Determine the (x, y) coordinate at the center of the cell enclosing the given text.  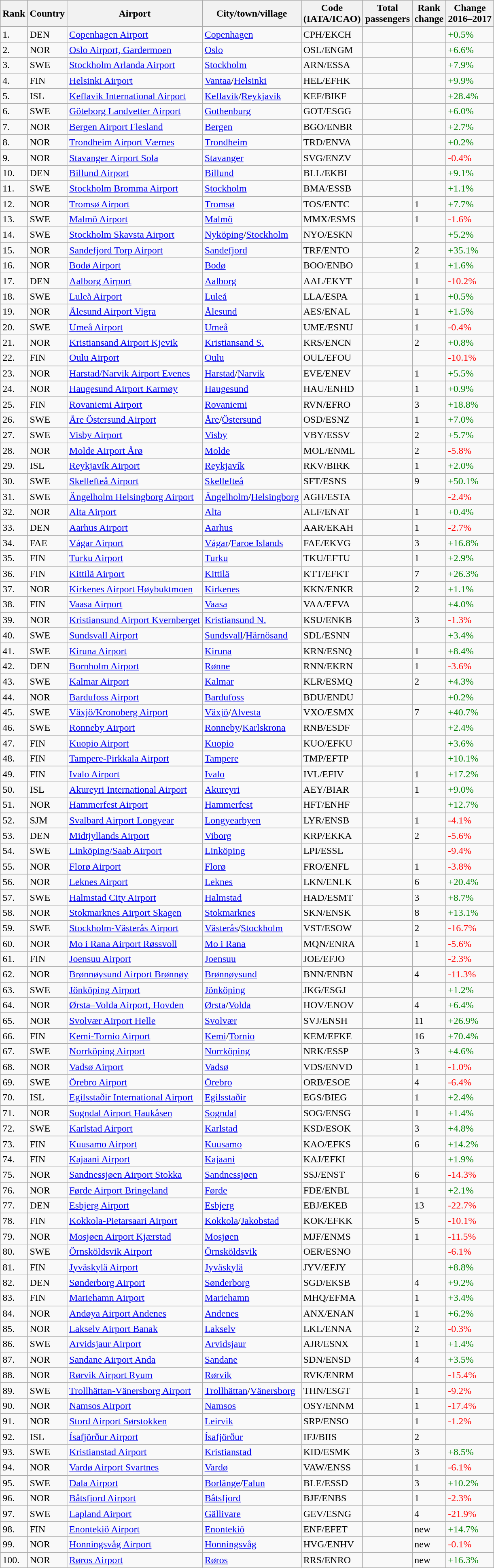
AES/ENAL (332, 312)
Molde (252, 451)
Halmstad (252, 897)
Arvidsjaur (252, 1344)
Trollhättan/Vänersborg (252, 1390)
+0.9% (470, 389)
+3.5% (470, 1360)
ALF/ENAT (332, 512)
71. (14, 1113)
-21.9% (470, 1514)
Sønderborg (252, 1283)
Turku (252, 558)
TKU/EFTU (332, 558)
-4.1% (470, 820)
Oulu Airport (135, 358)
+7.9% (470, 65)
Rønne (252, 666)
Aarhus Airport (135, 528)
AAL/EKYT (332, 281)
Rovaniemi (252, 404)
+0.8% (470, 343)
SDL/ESNN (332, 635)
-22.7% (470, 1206)
OSY/ENNM (332, 1406)
Røros Airport (135, 1560)
Stokmarknes (252, 913)
Jönköping (252, 990)
Bergen Airport Flesland (135, 127)
KEM/EFKE (332, 1036)
8 (429, 913)
SDN/ENSD (332, 1360)
Totalpassengers (388, 14)
+26.9% (470, 1021)
Rankchange (429, 14)
Tromsø (252, 204)
13. (14, 219)
Aalborg (252, 281)
Rovaniemi Airport (135, 404)
24. (14, 389)
37. (14, 589)
AAR/EKAH (332, 528)
Trondheim (252, 142)
Aarhus (252, 528)
62. (14, 974)
+4.6% (470, 1051)
SKN/ENSK (332, 913)
Kirkenes (252, 589)
+1.6% (470, 266)
+6.4% (470, 1005)
16 (429, 1036)
59. (14, 928)
68. (14, 1067)
Ivalo Airport (135, 774)
Åre/Östersund (252, 419)
-1.6% (470, 219)
+14.7% (470, 1529)
BGO/ENBR (332, 127)
GEV/ESNG (332, 1514)
23. (14, 373)
+9.0% (470, 789)
Sandefjord (252, 250)
Mosjøen Airport Kjærstad (135, 1236)
Sandane (252, 1360)
+4.8% (470, 1128)
Akureyri International Airport (135, 789)
Mariehamn Airport (135, 1298)
Trondheim Airport Værnes (135, 142)
HAU/ENHD (332, 389)
KOK/EFKK (332, 1221)
Kiruna Airport (135, 651)
Luleå Airport (135, 296)
Viborg (252, 836)
Lapland Airport (135, 1514)
51. (14, 805)
+6.6% (470, 50)
Sandnessjøen Airport Stokka (135, 1174)
RRS/ENRO (332, 1560)
ARN/ESSA (332, 65)
87. (14, 1360)
Skellefteå Airport (135, 481)
+2.0% (470, 466)
42. (14, 666)
Leknes Airport (135, 882)
Kittilä Airport (135, 574)
IFJ/BIIS (332, 1437)
52. (14, 820)
+7.0% (470, 419)
Bodø Airport (135, 266)
AEY/BIAR (332, 789)
Skellefteå (252, 481)
Umeå Airport (135, 327)
Tampere (252, 759)
+4.0% (470, 604)
Lakselv Airport Banak (135, 1329)
97. (14, 1514)
Tromsø Airport (135, 204)
Oslo (252, 50)
KAO/EFKS (332, 1144)
28. (14, 451)
SVG/ENZV (332, 157)
+26.3% (470, 574)
-5.8% (470, 451)
Sandnessjøen (252, 1174)
RVK/ENRM (332, 1375)
Kristiansand S. (252, 343)
CPH/EKCH (332, 34)
35. (14, 558)
60. (14, 944)
Kalmar Airport (135, 681)
+9.1% (470, 173)
38. (14, 604)
RVN/EFRO (332, 404)
Arvidsjaur Airport (135, 1344)
LKL/ENNA (332, 1329)
EBJ/EKEB (332, 1206)
Kristianstad (252, 1452)
20. (14, 327)
Honningsvåg Airport (135, 1545)
Change2016–2017 (470, 14)
KKN/ENKR (332, 589)
43. (14, 681)
30. (14, 481)
46. (14, 728)
+0.4% (470, 512)
TRD/ENVA (332, 142)
+2.7% (470, 127)
80. (14, 1252)
SSJ/ENST (332, 1174)
Ísafjörður (252, 1437)
Kristianstad Airport (135, 1452)
86. (14, 1344)
Vágar Airport (135, 543)
-2.4% (470, 497)
Örebro (252, 1082)
39. (14, 620)
RKV/BIRK (332, 466)
KTT/EFKT (332, 574)
Kristiansand Airport Kjevik (135, 343)
Akureyri (252, 789)
2. (14, 50)
+5.7% (470, 435)
-1.3% (470, 620)
+4.3% (470, 681)
Brønnøysund (252, 974)
Vardø (252, 1468)
Svalbard Airport Longyear (135, 820)
57. (14, 897)
FDE/ENBL (332, 1190)
77. (14, 1206)
VXO/ESMX (332, 713)
Mariehamn (252, 1298)
55. (14, 866)
Ängelholm Helsingborg Airport (135, 497)
Reykjavík Airport (135, 466)
Stockholm Bromma Airport (135, 188)
26. (14, 419)
Airport (135, 14)
LPI/ESSL (332, 851)
FAE (47, 543)
+16.3% (470, 1560)
+17.2% (470, 774)
19. (14, 312)
Kajaani Airport (135, 1159)
FAE/EKVG (332, 543)
KUO/EFKU (332, 743)
Kokkola-Pietarsaari Airport (135, 1221)
98. (14, 1529)
HOV/ENOV (332, 1005)
Kemi-Tornio Airport (135, 1036)
JOE/EFJO (332, 959)
+16.8% (470, 543)
+1.5% (470, 312)
40. (14, 635)
Namsos (252, 1406)
Gällivare (252, 1514)
Trollhättan-Vänersborg Airport (135, 1390)
THN/ESGT (332, 1390)
58. (14, 913)
VAW/ENSS (332, 1468)
44. (14, 697)
Egilsstaðir (252, 1098)
34. (14, 543)
Jyväskylä Airport (135, 1267)
56. (14, 882)
NRK/ESSP (332, 1051)
Ålesund Airport Vigra (135, 312)
Ísafjörður Airport (135, 1437)
Ängelholm/Helsingborg (252, 497)
HEL/EFHK (332, 81)
Stavanger (252, 157)
Kajaani (252, 1159)
-3.6% (470, 666)
Örnsköldsvik Airport (135, 1252)
15. (14, 250)
Kalmar (252, 681)
6. (14, 111)
Örebro Airport (135, 1082)
22. (14, 358)
+10.2% (470, 1483)
Vadsø Airport (135, 1067)
Stokmarknes Airport Skagen (135, 913)
+3.6% (470, 743)
+7.7% (470, 204)
41. (14, 651)
Växjö/Kronoberg Airport (135, 713)
Brønnøysund Airport Brønnøy (135, 974)
-14.3% (470, 1174)
Vágar/Faroe Islands (252, 543)
Turku Airport (135, 558)
Mo i Rana Airport Røssvoll (135, 944)
Stockholm Skavsta Airport (135, 235)
FRO/ENFL (332, 866)
Stockholm Arlanda Airport (135, 65)
18. (14, 296)
SVJ/ENSH (332, 1021)
KEF/BIKF (332, 96)
Ørsta–Volda Airport, Hovden (135, 1005)
Jönköping Airport (135, 990)
Göteborg Landvetter Airport (135, 111)
Oulu (252, 358)
10. (14, 173)
EGS/BIEG (332, 1098)
Bergen (252, 127)
Enontekiö (252, 1529)
Florø (252, 866)
BNN/ENBN (332, 974)
Norrköping Airport (135, 1051)
Karlstad Airport (135, 1128)
Tampere-Pirkkala Airport (135, 759)
Jyväskylä (252, 1267)
95. (14, 1483)
84. (14, 1313)
AJR/ESNX (332, 1344)
Umeå (252, 327)
9 (429, 481)
Gothenburg (252, 111)
72. (14, 1128)
Bardufoss (252, 697)
KID/ESMK (332, 1452)
JKG/ESGJ (332, 990)
KRN/ESNQ (332, 651)
36. (14, 574)
Kristiansund N. (252, 620)
Luleå (252, 296)
BMA/ESSB (332, 188)
Malmö Airport (135, 219)
Kuopio Airport (135, 743)
Örnsköldsvik (252, 1252)
Bardufoss Airport (135, 697)
ANX/ENAN (332, 1313)
Halmstad City Airport (135, 897)
16. (14, 266)
SRP/ENSO (332, 1421)
Svolvær Airport Helle (135, 1021)
96. (14, 1498)
EVE/ENEV (332, 373)
-0.3% (470, 1329)
Åre Östersund Airport (135, 419)
49. (14, 774)
-1.0% (470, 1067)
+2.9% (470, 558)
RNB/ESDF (332, 728)
Harstad/Narvik Airport Evenes (135, 373)
+8.5% (470, 1452)
Andenes (252, 1313)
-2.7% (470, 528)
25. (14, 404)
LLA/ESPA (332, 296)
+28.4% (470, 96)
Bornholm Airport (135, 666)
HVG/ENHV (332, 1545)
Malmö (252, 219)
Joensuu (252, 959)
Stord Airport Sørstokken (135, 1421)
+8.4% (470, 651)
4. (14, 81)
+5.2% (470, 235)
BLL/EKBI (332, 173)
Sundsvall/Härnösand (252, 635)
Haugesund (252, 389)
33. (14, 528)
82. (14, 1283)
Visby (252, 435)
3. (14, 65)
-6.4% (470, 1082)
54. (14, 851)
78. (14, 1221)
+6.0% (470, 111)
Code(IATA/ICAO) (332, 14)
+50.1% (470, 481)
HAD/ESMT (332, 897)
7. (14, 127)
Kemi/Tornio (252, 1036)
City/town/village (252, 14)
LYR/ENSB (332, 820)
Førde (252, 1190)
Aalborg Airport (135, 281)
67. (14, 1051)
83. (14, 1298)
Namsos Airport (135, 1406)
+10.1% (470, 759)
Ivalo (252, 774)
Copenhagen Airport (135, 34)
63. (14, 990)
Leknes (252, 882)
73. (14, 1144)
31. (14, 497)
-11.3% (470, 974)
Sønderborg Airport (135, 1283)
Ronneby Airport (135, 728)
79. (14, 1236)
+2.1% (470, 1190)
-9.4% (470, 851)
ENF/EFET (332, 1529)
+1.2% (470, 990)
+14.2% (470, 1144)
Copenhagen (252, 34)
VDS/ENVD (332, 1067)
BJF/ENBS (332, 1498)
TOS/ENTC (332, 204)
TMP/EFTP (332, 759)
ORB/ESOE (332, 1082)
Sogndal (252, 1113)
+8.8% (470, 1267)
KSU/ENKB (332, 620)
5 (429, 1221)
Kittilä (252, 574)
12. (14, 204)
MHQ/EFMA (332, 1298)
66. (14, 1036)
Nyköping/Stockholm (252, 235)
Kiruna (252, 651)
90. (14, 1406)
92. (14, 1437)
Svolvær (252, 1021)
OER/ESNO (332, 1252)
Karlstad (252, 1128)
+5.5% (470, 373)
Førde Airport Bringeland (135, 1190)
29. (14, 466)
85. (14, 1329)
+6.2% (470, 1313)
Egilsstaðir International Airport (135, 1098)
Mosjøen (252, 1236)
Dala Airport (135, 1483)
76. (14, 1190)
MQN/ENRA (332, 944)
Andøya Airport Andenes (135, 1313)
Reykjavík (252, 466)
100. (14, 1560)
KRP/EKKA (332, 836)
SOG/ENSG (332, 1113)
69. (14, 1082)
74. (14, 1159)
Ronneby/Karlskrona (252, 728)
Sogndal Airport Haukåsen (135, 1113)
Keflavík/Reykjavík (252, 96)
Molde Airport Årø (135, 451)
Honningsvåg (252, 1545)
Vadsø (252, 1067)
Sandefjord Torp Airport (135, 250)
VST/ESOW (332, 928)
-9.2% (470, 1390)
-11.5% (470, 1236)
27. (14, 435)
Lakselv (252, 1329)
KSD/ESOK (332, 1128)
LKN/ENLK (332, 882)
Vardø Airport Svartnes (135, 1468)
8. (14, 142)
-15.4% (470, 1375)
+40.7% (470, 713)
UME/ESNU (332, 327)
OSL/ENGM (332, 50)
Mo i Rana (252, 944)
Esbjerg (252, 1206)
MJF/ENMS (332, 1236)
17. (14, 281)
Kokkola/Jakobstad (252, 1221)
81. (14, 1267)
Harstad/Narvik (252, 373)
75. (14, 1174)
Båtsfjord Airport (135, 1498)
61. (14, 959)
Rank (14, 14)
SJM (47, 820)
48. (14, 759)
Vantaa/Helsinki (252, 81)
IVL/EFIV (332, 774)
-10.2% (470, 281)
Alta Airport (135, 512)
Enontekiö Airport (135, 1529)
AGH/ESTA (332, 497)
Kuusamo Airport (135, 1144)
KAJ/EFKI (332, 1159)
KRS/ENCN (332, 343)
Stavanger Airport Sola (135, 157)
53. (14, 836)
Vaasa (252, 604)
Linköping (252, 851)
Visby Airport (135, 435)
KLR/ESMQ (332, 681)
Rørvik Airport Ryum (135, 1375)
Alta (252, 512)
-3.8% (470, 866)
94. (14, 1468)
GOT/ESGG (332, 111)
Esbjerg Airport (135, 1206)
BOO/ENBO (332, 266)
Helsinki Airport (135, 81)
91. (14, 1421)
Haugesund Airport Karmøy (135, 389)
70. (14, 1098)
BLE/ESSD (332, 1483)
Hammerfest (252, 805)
OSD/ESNZ (332, 419)
Longyearbyen (252, 820)
+20.4% (470, 882)
Växjö/Alvesta (252, 713)
BDU/ENDU (332, 697)
MOL/ENML (332, 451)
Ørsta/Volda (252, 1005)
88. (14, 1375)
-1.2% (470, 1421)
Billund (252, 173)
Linköping/Saab Airport (135, 851)
89. (14, 1390)
Billund Airport (135, 173)
+70.4% (470, 1036)
Båtsfjord (252, 1498)
+9.9% (470, 81)
Kuopio (252, 743)
Sundsvall Airport (135, 635)
+8.7% (470, 897)
JYV/EFJY (332, 1267)
99. (14, 1545)
SGD/EKSB (332, 1283)
Västerås/Stockholm (252, 928)
Kristiansund Airport Kvernberget (135, 620)
+9.2% (470, 1283)
Hammerfest Airport (135, 805)
Joensuu Airport (135, 959)
50. (14, 789)
Bodø (252, 266)
21. (14, 343)
RNN/EKRN (332, 666)
13 (429, 1206)
93. (14, 1452)
Country (47, 14)
45. (14, 713)
-0.1% (470, 1545)
+12.7% (470, 805)
Stockholm-Västerås Airport (135, 928)
Oslo Airport, Gardermoen (135, 50)
-16.7% (470, 928)
SFT/ESNS (332, 481)
Rørvik (252, 1375)
Norrköping (252, 1051)
+13.1% (470, 913)
47. (14, 743)
NYO/ESKN (332, 235)
Ålesund (252, 312)
32. (14, 512)
5. (14, 96)
-17.4% (470, 1406)
64. (14, 1005)
Røros (252, 1560)
9. (14, 157)
VAA/EFVA (332, 604)
Sandane Airport Anda (135, 1360)
VBY/ESSV (332, 435)
TRF/ENTO (332, 250)
Kuusamo (252, 1144)
+35.1% (470, 250)
MMX/ESMS (332, 219)
65. (14, 1021)
1. (14, 34)
Vaasa Airport (135, 604)
11. (14, 188)
Keflavík International Airport (135, 96)
Leirvik (252, 1421)
11 (429, 1021)
Florø Airport (135, 866)
Borlänge/Falun (252, 1483)
+18.8% (470, 404)
+1.9% (470, 1159)
HFT/ENHF (332, 805)
Kirkenes Airport Høybuktmoen (135, 589)
OUL/EFOU (332, 358)
Midtjyllands Airport (135, 836)
14. (14, 235)
